Locate the cell with the specified text and output its [X, Y] center coordinate. 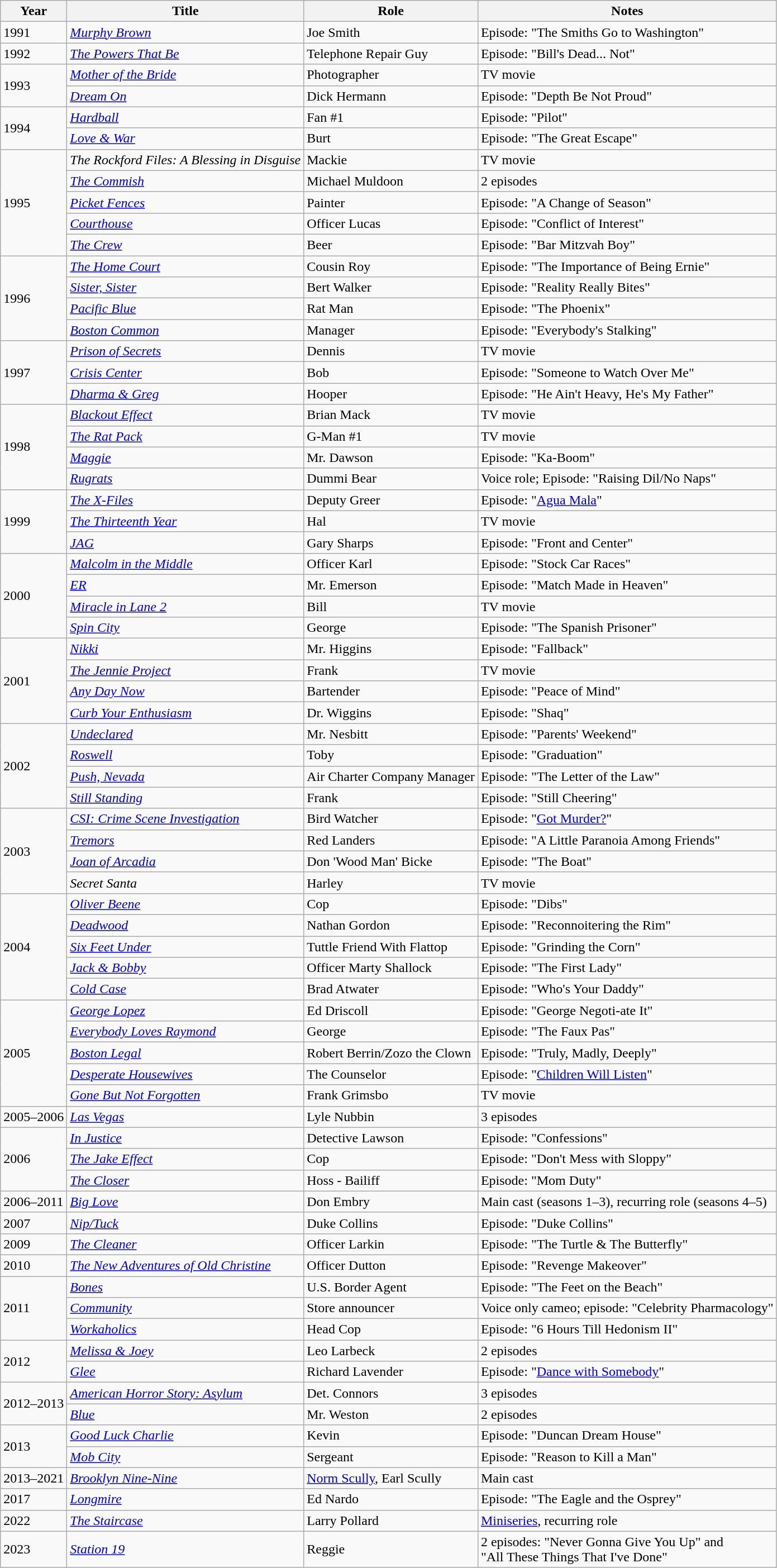
Frank Grimsbo [391, 1095]
Det. Connors [391, 1393]
Mr. Weston [391, 1414]
Episode: "The Letter of the Law" [627, 776]
Officer Larkin [391, 1244]
Episode: "Children Will Listen" [627, 1074]
Dick Hermann [391, 96]
Push, Nevada [185, 776]
The Rockford Files: A Blessing in Disguise [185, 160]
Voice only cameo; episode: "Celebrity Pharmacology" [627, 1308]
2004 [34, 946]
Nikki [185, 649]
Norm Scully, Earl Scully [391, 1478]
2007 [34, 1223]
Manager [391, 330]
Episode: "Don't Mess with Sloppy" [627, 1159]
Brian Mack [391, 415]
Hardball [185, 117]
Episode: "Shaq" [627, 713]
Mr. Emerson [391, 585]
Undeclared [185, 734]
Episode: "Reality Really Bites" [627, 288]
2002 [34, 766]
Episode: "The Great Escape" [627, 139]
Bird Watcher [391, 819]
Hoss - Bailiff [391, 1180]
Episode: "The Phoenix" [627, 309]
Episode: "Got Murder?" [627, 819]
Everybody Loves Raymond [185, 1032]
Episode: "Dance with Somebody" [627, 1372]
Don 'Wood Man' Bicke [391, 861]
Roswell [185, 755]
Mother of the Bride [185, 75]
Sister, Sister [185, 288]
Glee [185, 1372]
Voice role; Episode: "Raising Dil/No Naps" [627, 479]
Officer Karl [391, 564]
Episode: "Depth Be Not Proud" [627, 96]
Episode: "The Eagle and the Osprey" [627, 1499]
Episode: "Bill's Dead... Not" [627, 54]
Rugrats [185, 479]
Episode: "Parents' Weekend" [627, 734]
CSI: Crime Scene Investigation [185, 819]
Episode: "Agua Mala" [627, 500]
2 episodes: "Never Gonna Give You Up" and"All These Things That I've Done" [627, 1550]
Pacific Blue [185, 309]
Bill [391, 606]
2006–2011 [34, 1202]
U.S. Border Agent [391, 1286]
Episode: "The Importance of Being Ernie" [627, 266]
2010 [34, 1265]
1999 [34, 521]
Workaholics [185, 1329]
Nip/Tuck [185, 1223]
Blackout Effect [185, 415]
Photographer [391, 75]
Miniseries, recurring role [627, 1521]
G-Man #1 [391, 436]
2012–2013 [34, 1404]
Courthouse [185, 223]
Duke Collins [391, 1223]
Dharma & Greg [185, 394]
Bones [185, 1286]
2013–2021 [34, 1478]
2023 [34, 1550]
Officer Dutton [391, 1265]
Bartender [391, 692]
2001 [34, 681]
2011 [34, 1308]
Mr. Nesbitt [391, 734]
Ed Driscoll [391, 1011]
Fan #1 [391, 117]
Good Luck Charlie [185, 1436]
Brooklyn Nine-Nine [185, 1478]
Hooper [391, 394]
Maggie [185, 457]
Harley [391, 883]
Nathan Gordon [391, 925]
Episode: "He Ain't Heavy, He's My Father" [627, 394]
ER [185, 585]
Episode: "The Faux Pas" [627, 1032]
Crisis Center [185, 373]
Role [391, 11]
The Rat Pack [185, 436]
1998 [34, 447]
Deputy Greer [391, 500]
Officer Lucas [391, 223]
Mr. Dawson [391, 457]
Episode: "Peace of Mind" [627, 692]
Episode: "Revenge Makeover" [627, 1265]
The Closer [185, 1180]
Leo Larbeck [391, 1351]
Episode: "Ka-Boom" [627, 457]
Episode: "Front and Center" [627, 542]
Episode: "Pilot" [627, 117]
Episode: "Fallback" [627, 649]
Detective Lawson [391, 1138]
The Thirteenth Year [185, 521]
Episode: "Stock Car Races" [627, 564]
Dennis [391, 351]
2013 [34, 1446]
Episode: "A Change of Season" [627, 202]
The Jake Effect [185, 1159]
Boston Legal [185, 1053]
Hal [391, 521]
2022 [34, 1521]
Rat Man [391, 309]
Episode: "6 Hours Till Hedonism II" [627, 1329]
Episode: "George Negoti-ate It" [627, 1011]
Episode: "The Turtle & The Butterfly" [627, 1244]
Red Landers [391, 840]
Oliver Beene [185, 904]
2000 [34, 595]
Community [185, 1308]
Blue [185, 1414]
Title [185, 11]
Mackie [391, 160]
Larry Pollard [391, 1521]
Richard Lavender [391, 1372]
Episode: "Someone to Watch Over Me" [627, 373]
The Jennie Project [185, 670]
Lyle Nubbin [391, 1117]
Episode: "Duke Collins" [627, 1223]
Store announcer [391, 1308]
Ed Nardo [391, 1499]
Burt [391, 139]
Gary Sharps [391, 542]
2003 [34, 851]
George Lopez [185, 1011]
Episode: "Truly, Madly, Deeply" [627, 1053]
Air Charter Company Manager [391, 776]
In Justice [185, 1138]
Cold Case [185, 989]
The Powers That Be [185, 54]
Beer [391, 245]
Episode: "Confessions" [627, 1138]
The Home Court [185, 266]
Still Standing [185, 798]
Toby [391, 755]
American Horror Story: Asylum [185, 1393]
Joan of Arcadia [185, 861]
The Cleaner [185, 1244]
2009 [34, 1244]
Episode: "The Boat" [627, 861]
2005–2006 [34, 1117]
Officer Marty Shallock [391, 968]
Episode: "Bar Mitzvah Boy" [627, 245]
Head Cop [391, 1329]
Tuttle Friend With Flattop [391, 947]
Episode: "Graduation" [627, 755]
Episode: "A Little Paranoia Among Friends" [627, 840]
Prison of Secrets [185, 351]
Michael Muldoon [391, 181]
Reggie [391, 1550]
Murphy Brown [185, 32]
The Staircase [185, 1521]
Episode: "The Feet on the Beach" [627, 1286]
1995 [34, 202]
Robert Berrin/Zozo the Clown [391, 1053]
Episode: "Mom Duty" [627, 1180]
Dream On [185, 96]
1993 [34, 85]
Deadwood [185, 925]
Spin City [185, 628]
Notes [627, 11]
Episode: "Reason to Kill a Man" [627, 1457]
Episode: "Reconnoitering the Rim" [627, 925]
Malcolm in the Middle [185, 564]
Love & War [185, 139]
Bob [391, 373]
2017 [34, 1499]
Painter [391, 202]
Main cast (seasons 1–3), recurring role (seasons 4–5) [627, 1202]
Episode: "The Smiths Go to Washington" [627, 32]
Episode: "Everybody's Stalking" [627, 330]
Gone But Not Forgotten [185, 1095]
The Commish [185, 181]
Don Embry [391, 1202]
Secret Santa [185, 883]
The Crew [185, 245]
2006 [34, 1159]
Jack & Bobby [185, 968]
Mr. Higgins [391, 649]
Sergeant [391, 1457]
Longmire [185, 1499]
Cousin Roy [391, 266]
Kevin [391, 1436]
Picket Fences [185, 202]
2005 [34, 1053]
The X-Files [185, 500]
Telephone Repair Guy [391, 54]
Episode: "Conflict of Interest" [627, 223]
2012 [34, 1361]
1997 [34, 373]
Episode: "The Spanish Prisoner" [627, 628]
Curb Your Enthusiasm [185, 713]
Melissa & Joey [185, 1351]
Desperate Housewives [185, 1074]
Tremors [185, 840]
JAG [185, 542]
Boston Common [185, 330]
Joe Smith [391, 32]
Any Day Now [185, 692]
Episode: "The First Lady" [627, 968]
Year [34, 11]
Episode: "Match Made in Heaven" [627, 585]
Las Vegas [185, 1117]
1994 [34, 128]
Dr. Wiggins [391, 713]
Dummi Bear [391, 479]
1991 [34, 32]
Episode: "Grinding the Corn" [627, 947]
Brad Atwater [391, 989]
Six Feet Under [185, 947]
Station 19 [185, 1550]
Main cast [627, 1478]
Episode: "Still Cheering" [627, 798]
Episode: "Duncan Dream House" [627, 1436]
The Counselor [391, 1074]
Miracle in Lane 2 [185, 606]
The New Adventures of Old Christine [185, 1265]
Big Love [185, 1202]
Bert Walker [391, 288]
1992 [34, 54]
Episode: "Who's Your Daddy" [627, 989]
Episode: "Dibs" [627, 904]
Mob City [185, 1457]
1996 [34, 298]
